Capture the cell that displays the provided text and extract its (x, y) central coordinate. 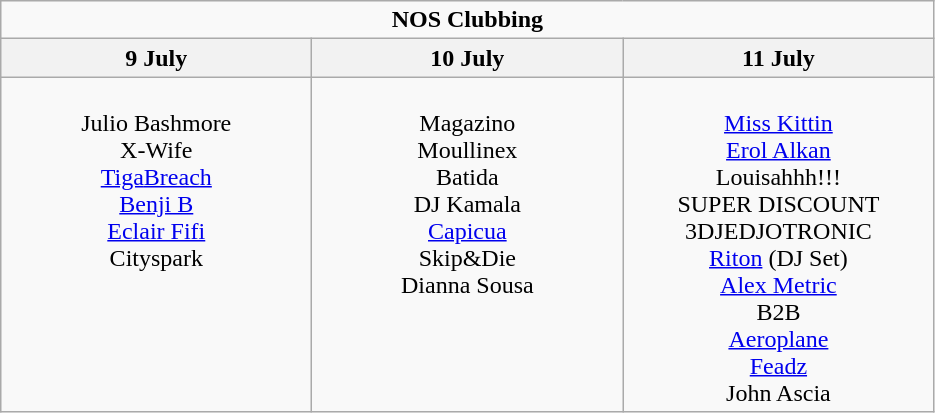
11 July (778, 58)
NOS Clubbing (468, 20)
MagazinoMoullinexBatidaDJ KamalaCapicuaSkip&DieDianna Sousa (468, 244)
Julio BashmoreX-WifeTigaBreachBenji BEclair FifiCityspark (156, 244)
9 July (156, 58)
Miss KittinErol AlkanLouisahhh!!!SUPER DISCOUNT 3DJEDJOTRONICRiton (DJ Set)Alex MetricB2BAeroplaneFeadzJohn Ascia (778, 244)
10 July (468, 58)
